Return (X, Y) of the center of cell containing provided text 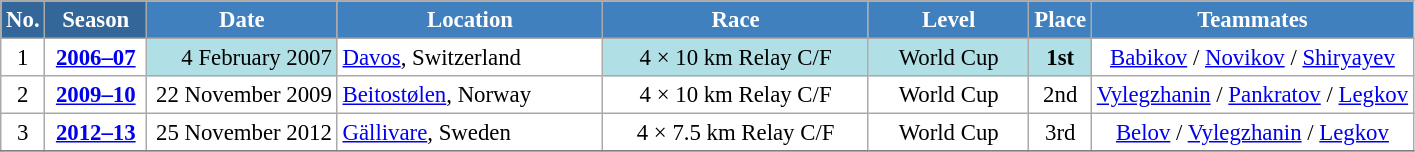
Davos, Switzerland (470, 58)
Gällivare, Sweden (470, 133)
1 (23, 58)
2nd (1060, 95)
2006–07 (96, 58)
Location (470, 20)
3rd (1060, 133)
25 November 2012 (242, 133)
22 November 2009 (242, 95)
2 (23, 95)
Level (948, 20)
Belov / Vylegzhanin / Legkov (1252, 133)
Place (1060, 20)
Teammates (1252, 20)
3 (23, 133)
1st (1060, 58)
No. (23, 20)
Beitostølen, Norway (470, 95)
2012–13 (96, 133)
Race (736, 20)
2009–10 (96, 95)
Date (242, 20)
Vylegzhanin / Pankratov / Legkov (1252, 95)
Babikov / Novikov / Shiryayev (1252, 58)
4 × 7.5 km Relay C/F (736, 133)
4 February 2007 (242, 58)
Season (96, 20)
